Output the (x, y) coordinate of the center of the cell containing the given text.  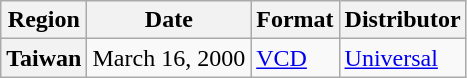
VCD (295, 58)
Format (295, 20)
Universal (402, 58)
Date (169, 20)
Taiwan (44, 58)
March 16, 2000 (169, 58)
Distributor (402, 20)
Region (44, 20)
